Find where the given text appears and provide that cell's center as [x, y] coordinate. 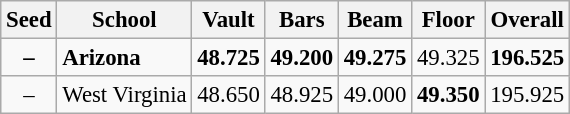
195.925 [528, 95]
49.325 [448, 58]
48.925 [302, 95]
49.275 [374, 58]
49.200 [302, 58]
Arizona [124, 58]
Floor [448, 20]
Overall [528, 20]
School [124, 20]
West Virginia [124, 95]
Beam [374, 20]
Vault [228, 20]
Seed [29, 20]
49.350 [448, 95]
48.725 [228, 58]
Bars [302, 20]
49.000 [374, 95]
48.650 [228, 95]
196.525 [528, 58]
